Scan for the cell matching the given text and deliver its [x, y] coordinate at center. 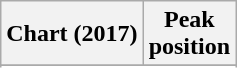
Peakposition [189, 34]
Chart (2017) [72, 34]
